Provide the [x, y] coordinate of the cell's center where the given text is located.  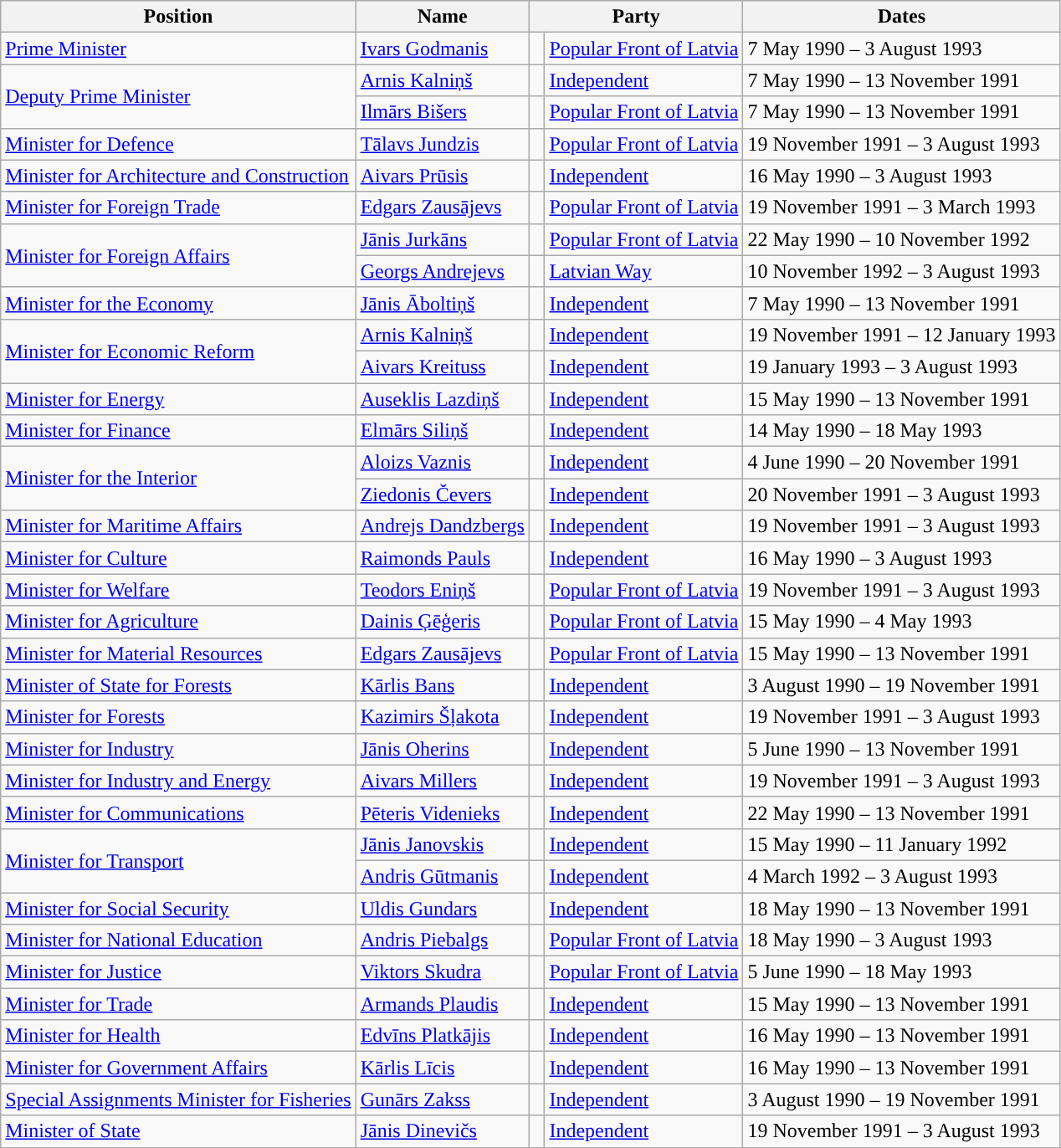
Aivars Prūsis [442, 176]
7 May 1990 – 3 August 1993 [902, 49]
Aivars Millers [442, 781]
Gunārs Zakss [442, 1099]
Minister for Forests [178, 717]
Minister for the Economy [178, 303]
Minister for National Education [178, 940]
Aloizs Vaznis [442, 463]
Kārlis Bans [442, 685]
19 November 1991 – 3 March 1993 [902, 208]
Minister for Finance [178, 431]
22 May 1990 – 10 November 1992 [902, 239]
Minister for Health [178, 1036]
Kārlis Līcis [442, 1068]
Jānis Janovskis [442, 844]
Minister for Foreign Trade [178, 208]
Auseklis Lazdiņš [442, 399]
Andris Piebalgs [442, 940]
Minister for Foreign Affairs [178, 255]
Minister for Maritime Affairs [178, 526]
Jānis Jurkāns [442, 239]
10 November 1992 – 3 August 1993 [902, 271]
Tālavs Jundzis [442, 144]
5 June 1990 – 18 May 1993 [902, 972]
Georgs Andrejevs [442, 271]
Andris Gūtmanis [442, 876]
Minister for Trade [178, 1004]
Edvīns Platkājis [442, 1036]
Minister of State [178, 1131]
Minister for Government Affairs [178, 1068]
Raimonds Pauls [442, 558]
Aivars Kreituss [442, 366]
Ilmārs Bišers [442, 112]
15 May 1990 – 4 May 1993 [902, 622]
Party [636, 17]
Dates [902, 17]
Andrejs Dandzbergs [442, 526]
Jānis Dinevičs [442, 1131]
22 May 1990 – 13 November 1991 [902, 812]
20 November 1991 – 3 August 1993 [902, 495]
Deputy Prime Minister [178, 96]
Uldis Gundars [442, 908]
19 November 1991 – 12 January 1993 [902, 335]
Ziedonis Čevers [442, 495]
Minister for Culture [178, 558]
Elmārs Siliņš [442, 431]
Minister of State for Forests [178, 685]
Pēteris Videnieks [442, 812]
Minister for Agriculture [178, 622]
19 January 1993 – 3 August 1993 [902, 366]
Minister for the Interior [178, 479]
Ivars Godmanis [442, 49]
Name [442, 17]
Minister for Economic Reform [178, 351]
Minister for Energy [178, 399]
Position [178, 17]
Minister for Justice [178, 972]
Jānis Oherins [442, 749]
Special Assignments Minister for Fisheries [178, 1099]
4 March 1992 – 3 August 1993 [902, 876]
Teodors Eniņš [442, 590]
Viktors Skudra [442, 972]
Minister for Industry and Energy [178, 781]
Minister for Welfare [178, 590]
15 May 1990 – 11 January 1992 [902, 844]
5 June 1990 – 13 November 1991 [902, 749]
Minister for Material Resources [178, 653]
Kazimirs Šļakota [442, 717]
Latvian Way [644, 271]
Prime Minister [178, 49]
Minister for Architecture and Construction [178, 176]
Armands Plaudis [442, 1004]
Dainis Ģēģeris [442, 622]
Minister for Industry [178, 749]
4 June 1990 – 20 November 1991 [902, 463]
14 May 1990 – 18 May 1993 [902, 431]
Minister for Communications [178, 812]
Minister for Social Security [178, 908]
18 May 1990 – 3 August 1993 [902, 940]
18 May 1990 – 13 November 1991 [902, 908]
Minister for Defence [178, 144]
Jānis Āboltiņš [442, 303]
Minister for Transport [178, 860]
